Provide the (x, y) coordinate of the cell's center where the given text is located.  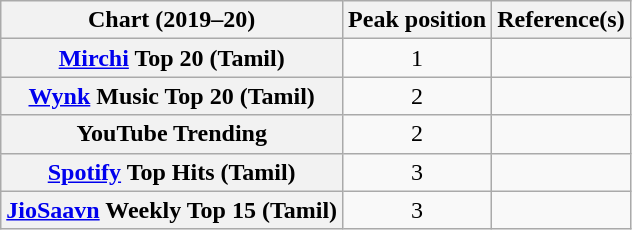
Wynk Music Top 20 (Tamil) (172, 96)
Chart (2019–20) (172, 20)
Mirchi Top 20 (Tamil) (172, 58)
YouTube Trending (172, 134)
JioSaavn Weekly Top 15 (Tamil) (172, 210)
Peak position (418, 20)
1 (418, 58)
Reference(s) (562, 20)
Spotify Top Hits (Tamil) (172, 172)
